Determine the [x, y] coordinate at the center of the cell enclosing the given text.  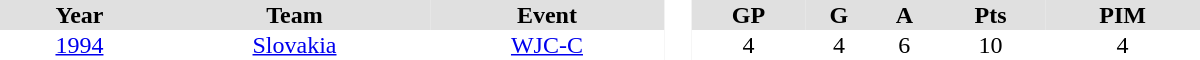
GP [748, 15]
Pts [990, 15]
A [904, 15]
G [839, 15]
6 [904, 45]
1994 [80, 45]
Event [547, 15]
Team [294, 15]
Year [80, 15]
Slovakia [294, 45]
WJC-C [547, 45]
PIM [1122, 15]
10 [990, 45]
